Output the (X, Y) coordinate of the center of the cell containing the given text.  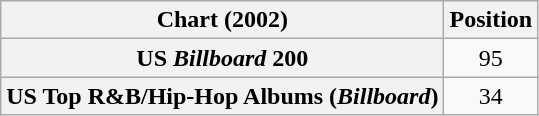
US Top R&B/Hip-Hop Albums (Billboard) (222, 96)
95 (491, 58)
US Billboard 200 (222, 58)
Chart (2002) (222, 20)
34 (491, 96)
Position (491, 20)
